Return the [x, y] coordinate for the center point of the cell that contains the specified text.  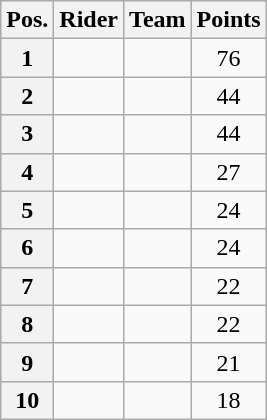
3 [28, 134]
76 [228, 58]
27 [228, 172]
4 [28, 172]
6 [28, 248]
5 [28, 210]
2 [28, 96]
8 [28, 324]
9 [28, 362]
7 [28, 286]
Team [158, 20]
Rider [89, 20]
Points [228, 20]
21 [228, 362]
1 [28, 58]
18 [228, 400]
Pos. [28, 20]
10 [28, 400]
